For the text-containing cell, return its midpoint in [X, Y] coordinate format. 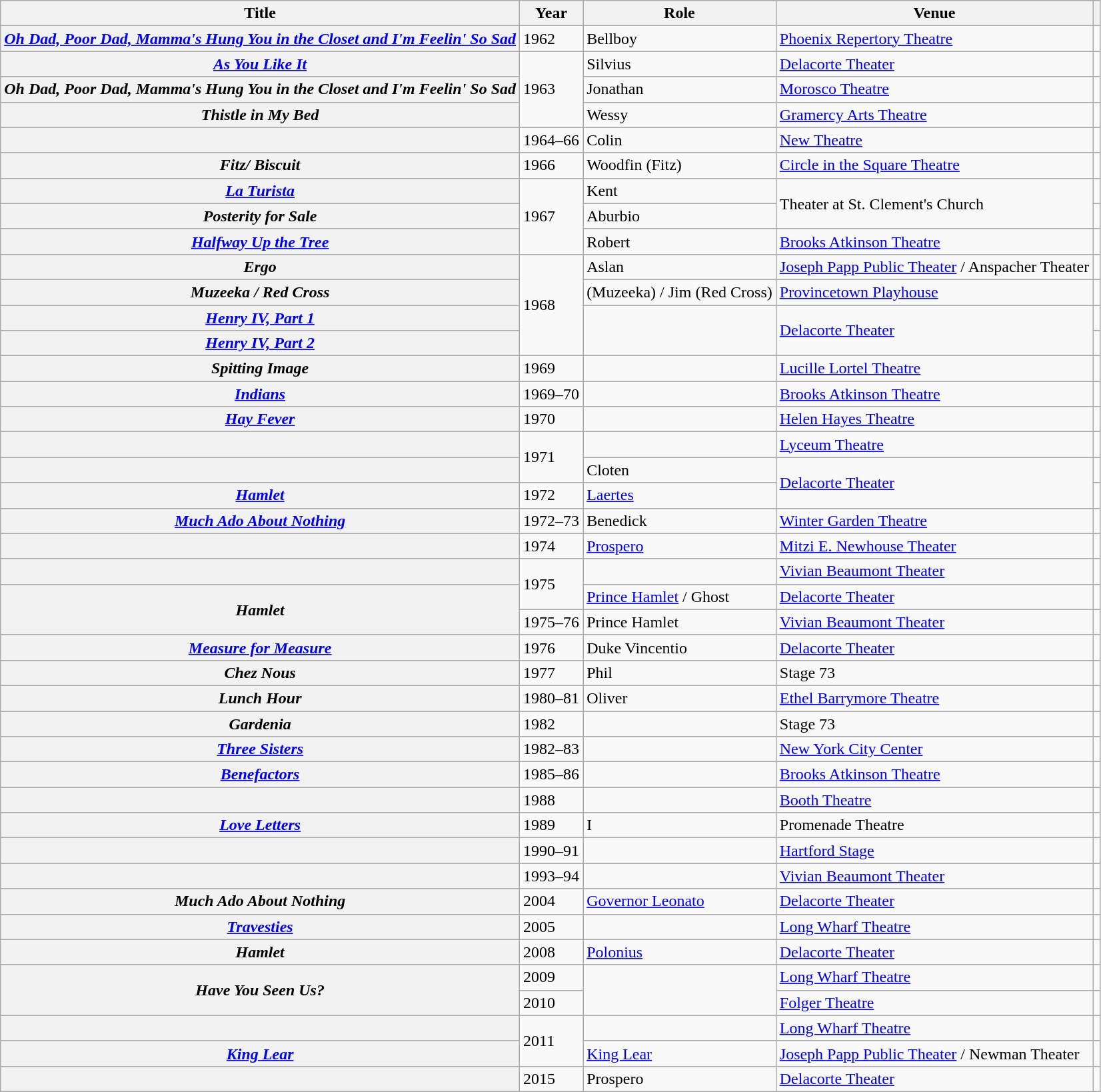
1969 [552, 369]
Spitting Image [260, 369]
Lunch Hour [260, 698]
Silvius [680, 64]
Promenade Theatre [934, 825]
Benedick [680, 521]
Fitz/ Biscuit [260, 165]
Aslan [680, 267]
1970 [552, 419]
1971 [552, 457]
Polonius [680, 952]
Winter Garden Theatre [934, 521]
Morosco Theatre [934, 89]
Role [680, 13]
Prince Hamlet [680, 622]
Oliver [680, 698]
Have You Seen Us? [260, 990]
Helen Hayes Theatre [934, 419]
1963 [552, 89]
Laertes [680, 495]
1967 [552, 216]
Colin [680, 140]
2004 [552, 901]
Ergo [260, 267]
Governor Leonato [680, 901]
1972–73 [552, 521]
1972 [552, 495]
2015 [552, 1079]
La Turista [260, 191]
1962 [552, 39]
1966 [552, 165]
Wessy [680, 115]
Mitzi E. Newhouse Theater [934, 546]
Benefactors [260, 775]
Venue [934, 13]
Bellboy [680, 39]
2009 [552, 977]
Year [552, 13]
1969–70 [552, 394]
2005 [552, 927]
1980–81 [552, 698]
Halfway Up the Tree [260, 241]
1976 [552, 647]
New York City Center [934, 749]
2011 [552, 1041]
Ethel Barrymore Theatre [934, 698]
2010 [552, 1003]
Measure for Measure [260, 647]
Jonathan [680, 89]
Henry IV, Part 1 [260, 318]
I [680, 825]
(Muzeeka) / Jim (Red Cross) [680, 292]
Kent [680, 191]
As You Like It [260, 64]
Love Letters [260, 825]
Phoenix Repertory Theatre [934, 39]
Joseph Papp Public Theater / Anspacher Theater [934, 267]
Prince Hamlet / Ghost [680, 597]
1974 [552, 546]
1977 [552, 673]
1993–94 [552, 876]
Indians [260, 394]
1989 [552, 825]
Hay Fever [260, 419]
1975 [552, 584]
2008 [552, 952]
Lyceum Theatre [934, 445]
Folger Theatre [934, 1003]
Travesties [260, 927]
1985–86 [552, 775]
1968 [552, 305]
Provincetown Playhouse [934, 292]
Joseph Papp Public Theater / Newman Theater [934, 1053]
Chez Nous [260, 673]
Cloten [680, 470]
1982–83 [552, 749]
1982 [552, 723]
Aburbio [680, 216]
1975–76 [552, 622]
1964–66 [552, 140]
Gardenia [260, 723]
Theater at St. Clement's Church [934, 203]
Phil [680, 673]
Posterity for Sale [260, 216]
Duke Vincentio [680, 647]
Henry IV, Part 2 [260, 343]
1988 [552, 800]
Lucille Lortel Theatre [934, 369]
Robert [680, 241]
Three Sisters [260, 749]
Hartford Stage [934, 851]
Booth Theatre [934, 800]
Gramercy Arts Theatre [934, 115]
Muzeeka / Red Cross [260, 292]
New Theatre [934, 140]
Title [260, 13]
Woodfin (Fitz) [680, 165]
Circle in the Square Theatre [934, 165]
Thistle in My Bed [260, 115]
1990–91 [552, 851]
